From the cell containing the given text, extract its center point as (x, y) coordinate. 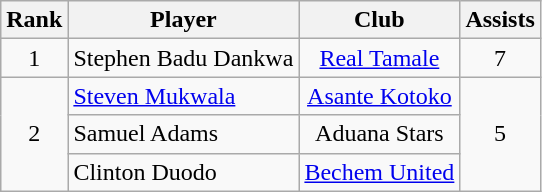
Rank (34, 20)
5 (500, 134)
Aduana Stars (380, 134)
Stephen Badu Dankwa (184, 58)
Asante Kotoko (380, 96)
2 (34, 134)
Samuel Adams (184, 134)
7 (500, 58)
Steven Mukwala (184, 96)
Club (380, 20)
Real Tamale (380, 58)
Clinton Duodo (184, 172)
Player (184, 20)
Assists (500, 20)
1 (34, 58)
Bechem United (380, 172)
